Find where the given text appears and provide that cell's center as [x, y] coordinate. 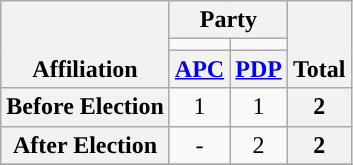
Affiliation [86, 44]
- [199, 145]
After Election [86, 145]
Before Election [86, 107]
PDP [259, 69]
Total [319, 44]
APC [199, 69]
Party [228, 20]
